Find where the given text appears and provide that cell's center as [x, y] coordinate. 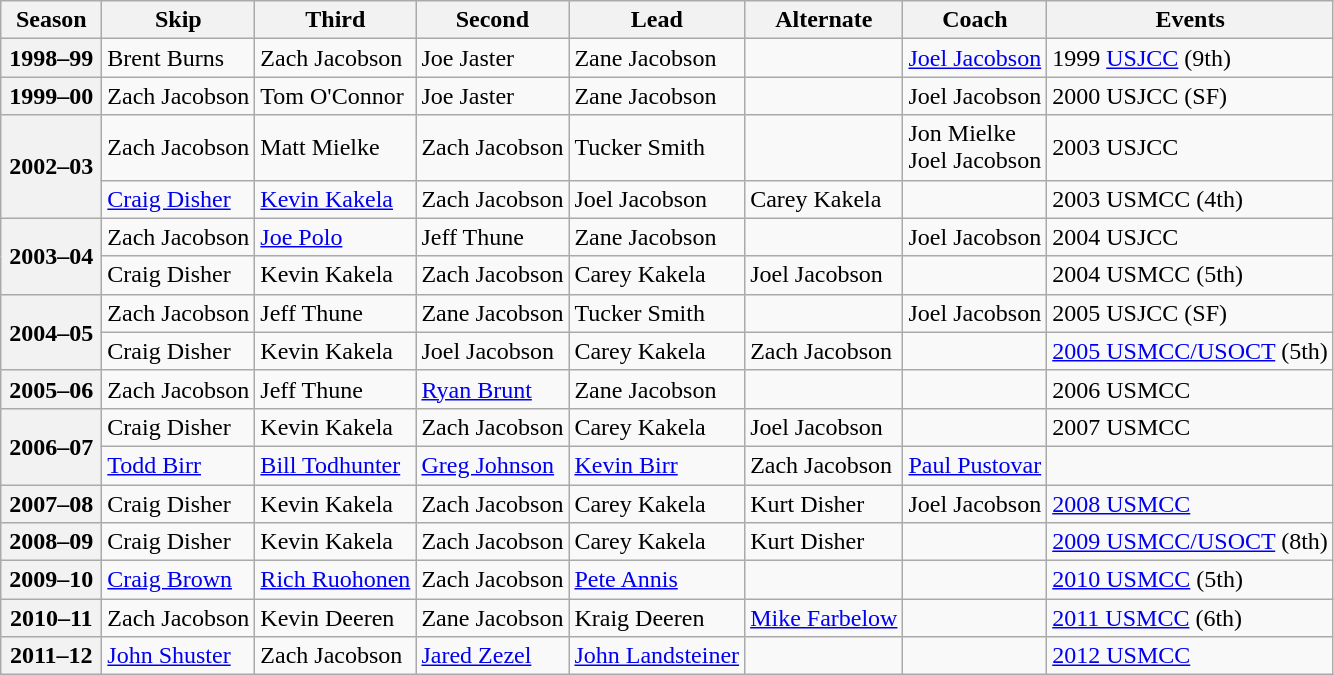
Greg Johnson [492, 465]
2008 USMCC [1190, 503]
Second [492, 20]
Brent Burns [178, 58]
2007–08 [52, 503]
Kevin Birr [657, 465]
Alternate [824, 20]
Events [1190, 20]
2003 USJCC [1190, 148]
2011 USMCC (6th) [1190, 618]
2009 USMCC/USOCT (8th) [1190, 542]
1998–99 [52, 58]
2000 USJCC (SF) [1190, 96]
Ryan Brunt [492, 389]
2011–12 [52, 656]
Season [52, 20]
Pete Annis [657, 580]
Tom O'Connor [336, 96]
Jared Zezel [492, 656]
Todd Birr [178, 465]
2005 USMCC/USOCT (5th) [1190, 351]
2010–11 [52, 618]
Bill Todhunter [336, 465]
Third [336, 20]
2005–06 [52, 389]
2004 USMCC (5th) [1190, 275]
Kevin Deeren [336, 618]
Skip [178, 20]
2007 USMCC [1190, 427]
2009–10 [52, 580]
Kraig Deeren [657, 618]
Coach [975, 20]
2012 USMCC [1190, 656]
Matt Mielke [336, 148]
2003–04 [52, 256]
John Landsteiner [657, 656]
2002–03 [52, 166]
Jon MielkeJoel Jacobson [975, 148]
Lead [657, 20]
1999 USJCC (9th) [1190, 58]
2005 USJCC (SF) [1190, 313]
Craig Brown [178, 580]
Mike Farbelow [824, 618]
2004 USJCC [1190, 237]
2006–07 [52, 446]
Joe Polo [336, 237]
John Shuster [178, 656]
Rich Ruohonen [336, 580]
2003 USMCC (4th) [1190, 199]
2006 USMCC [1190, 389]
2004–05 [52, 332]
2010 USMCC (5th) [1190, 580]
2008–09 [52, 542]
1999–00 [52, 96]
Paul Pustovar [975, 465]
